Search for the cell housing the specified text and yield its (X, Y) center coordinate. 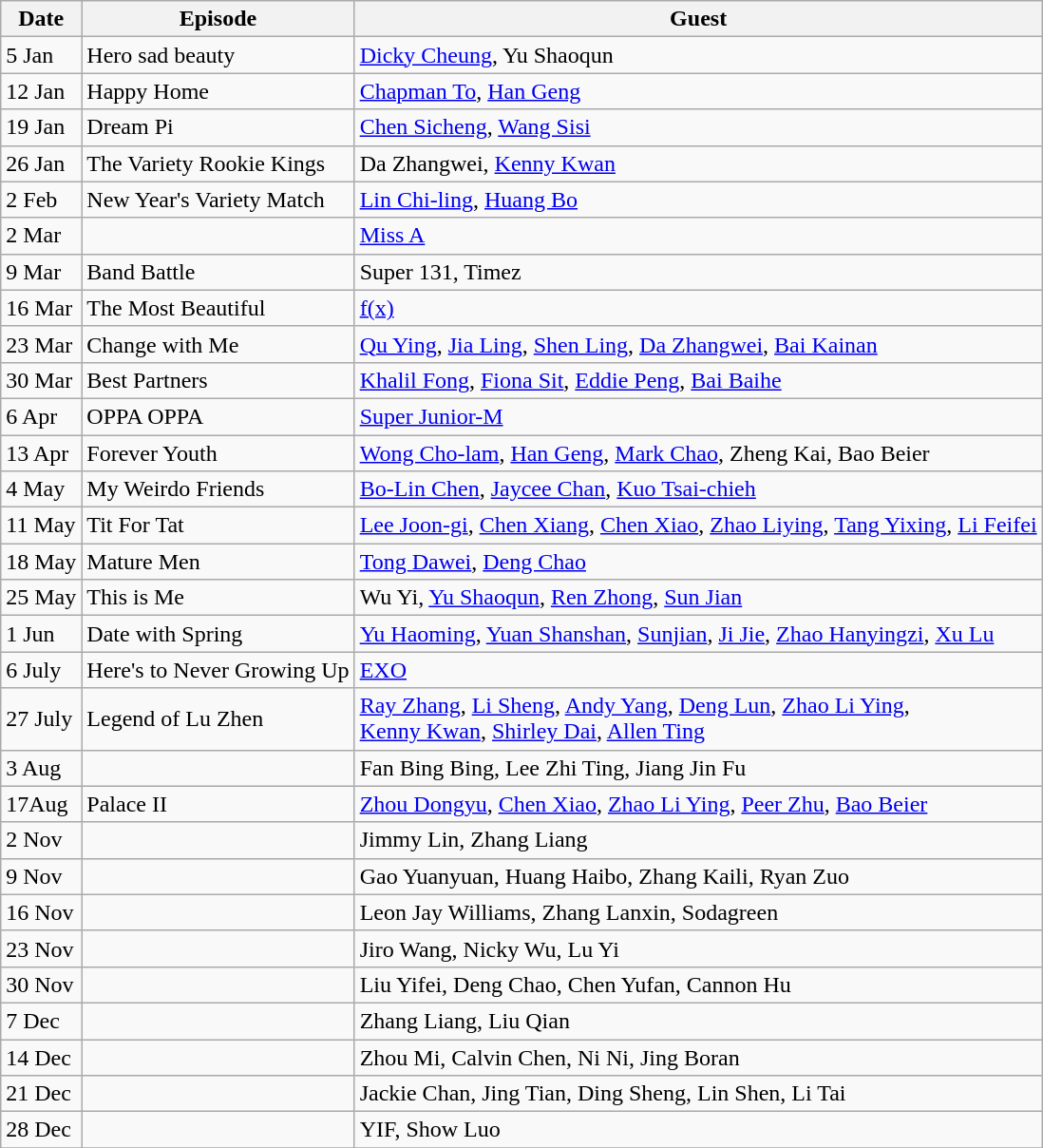
21 Dec (42, 1094)
Zhou Dongyu, Chen Xiao, Zhao Li Ying, Peer Zhu, Bao Beier (698, 804)
Jackie Chan, Jing Tian, Ding Sheng, Lin Shen, Li Tai (698, 1094)
17Aug (42, 804)
12 Jan (42, 91)
Zhou Mi, Calvin Chen, Ni Ni, Jing Boran (698, 1058)
7 Dec (42, 1021)
6 July (42, 670)
9 Mar (42, 272)
Zhang Liang, Liu Qian (698, 1021)
23 Nov (42, 948)
30 Mar (42, 380)
Here's to Never Growing Up (218, 670)
Khalil Fong, Fiona Sit, Eddie Peng, Bai Baihe (698, 380)
2 Nov (42, 840)
Wong Cho-lam, Han Geng, Mark Chao, Zheng Kai, Bao Beier (698, 453)
Leon Jay Williams, Zhang Lanxin, Sodagreen (698, 912)
6 Apr (42, 416)
16 Mar (42, 308)
14 Dec (42, 1058)
Gao Yuanyuan, Huang Haibo, Zhang Kaili, Ryan Zuo (698, 876)
Lin Chi-ling, Huang Bo (698, 200)
Super 131, Timez (698, 272)
Ray Zhang, Li Sheng, Andy Yang, Deng Lun, Zhao Li Ying,Kenny Kwan, Shirley Dai, Allen Ting (698, 718)
27 July (42, 718)
Guest (698, 19)
Jimmy Lin, Zhang Liang (698, 840)
Lee Joon-gi, Chen Xiang, Chen Xiao, Zhao Liying, Tang Yixing, Li Feifei (698, 526)
Forever Youth (218, 453)
19 Jan (42, 127)
2 Mar (42, 236)
Mature Men (218, 562)
EXO (698, 670)
Liu Yifei, Deng Chao, Chen Yufan, Cannon Hu (698, 985)
The Variety Rookie Kings (218, 163)
YIF, Show Luo (698, 1130)
9 Nov (42, 876)
Legend of Lu Zhen (218, 718)
Chen Sicheng, Wang Sisi (698, 127)
11 May (42, 526)
Tong Dawei, Deng Chao (698, 562)
Tit For Tat (218, 526)
3 Aug (42, 768)
Hero sad beauty (218, 55)
Chapman To, Han Geng (698, 91)
Super Junior-M (698, 416)
28 Dec (42, 1130)
New Year's Variety Match (218, 200)
Best Partners (218, 380)
13 Apr (42, 453)
This is Me (218, 598)
f(x) (698, 308)
23 Mar (42, 344)
OPPA OPPA (218, 416)
Date (42, 19)
30 Nov (42, 985)
Happy Home (218, 91)
Bo-Lin Chen, Jaycee Chan, Kuo Tsai-chieh (698, 489)
The Most Beautiful (218, 308)
Da Zhangwei, Kenny Kwan (698, 163)
Dicky Cheung, Yu Shaoqun (698, 55)
Episode (218, 19)
18 May (42, 562)
Qu Ying, Jia Ling, Shen Ling, Da Zhangwei, Bai Kainan (698, 344)
Palace II (218, 804)
25 May (42, 598)
5 Jan (42, 55)
My Weirdo Friends (218, 489)
2 Feb (42, 200)
4 May (42, 489)
Dream Pi (218, 127)
Jiro Wang, Nicky Wu, Lu Yi (698, 948)
Change with Me (218, 344)
Date with Spring (218, 634)
Band Battle (218, 272)
16 Nov (42, 912)
Fan Bing Bing, Lee Zhi Ting, Jiang Jin Fu (698, 768)
1 Jun (42, 634)
Miss A (698, 236)
Wu Yi, Yu Shaoqun, Ren Zhong, Sun Jian (698, 598)
26 Jan (42, 163)
Yu Haoming, Yuan Shanshan, Sunjian, Ji Jie, Zhao Hanyingzi, Xu Lu (698, 634)
